Locate the cell with the specified text and output its (X, Y) center coordinate. 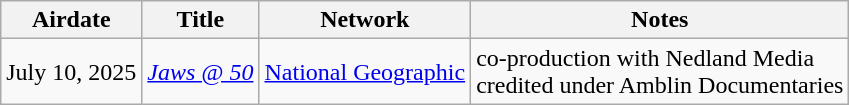
co-production with Nedland Mediacredited under Amblin Documentaries (660, 72)
Network (365, 20)
Airdate (72, 20)
Notes (660, 20)
National Geographic (365, 72)
July 10, 2025 (72, 72)
Jaws @ 50 (200, 72)
Title (200, 20)
